Find where the given text appears and provide that cell's center as [X, Y] coordinate. 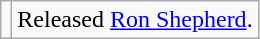
Released Ron Shepherd. [135, 20]
